Determine the (x, y) coordinate at the center of the cell enclosing the given text.  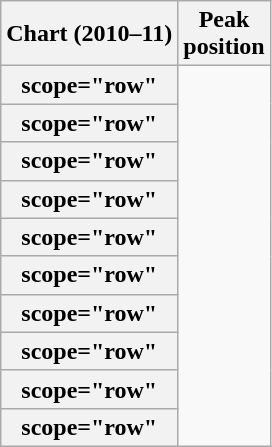
Chart (2010–11) (90, 34)
Peakposition (224, 34)
